Detect which cell encompasses the target text, then output its (x, y) center coordinate. 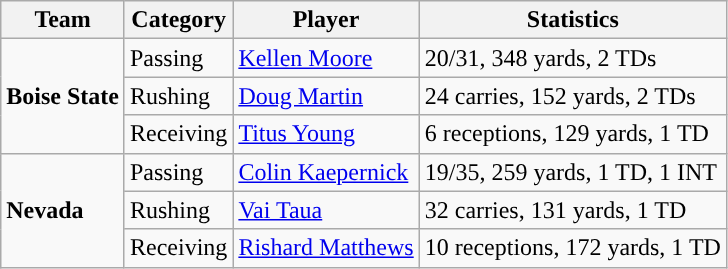
24 carries, 152 yards, 2 TDs (572, 96)
Colin Kaepernick (326, 172)
Team (63, 20)
Titus Young (326, 134)
Rishard Matthews (326, 248)
Category (178, 20)
Boise State (63, 96)
6 receptions, 129 yards, 1 TD (572, 134)
Kellen Moore (326, 58)
Doug Martin (326, 96)
20/31, 348 yards, 2 TDs (572, 58)
32 carries, 131 yards, 1 TD (572, 210)
Vai Taua (326, 210)
Statistics (572, 20)
10 receptions, 172 yards, 1 TD (572, 248)
19/35, 259 yards, 1 TD, 1 INT (572, 172)
Nevada (63, 210)
Player (326, 20)
